Provide the (x, y) coordinate of the cell's center where the given text is located.  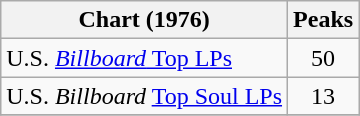
Peaks (324, 20)
U.S. Billboard Top Soul LPs (144, 96)
Chart (1976) (144, 20)
U.S. Billboard Top LPs (144, 58)
50 (324, 58)
13 (324, 96)
